Find where the given text appears and provide that cell's center as [x, y] coordinate. 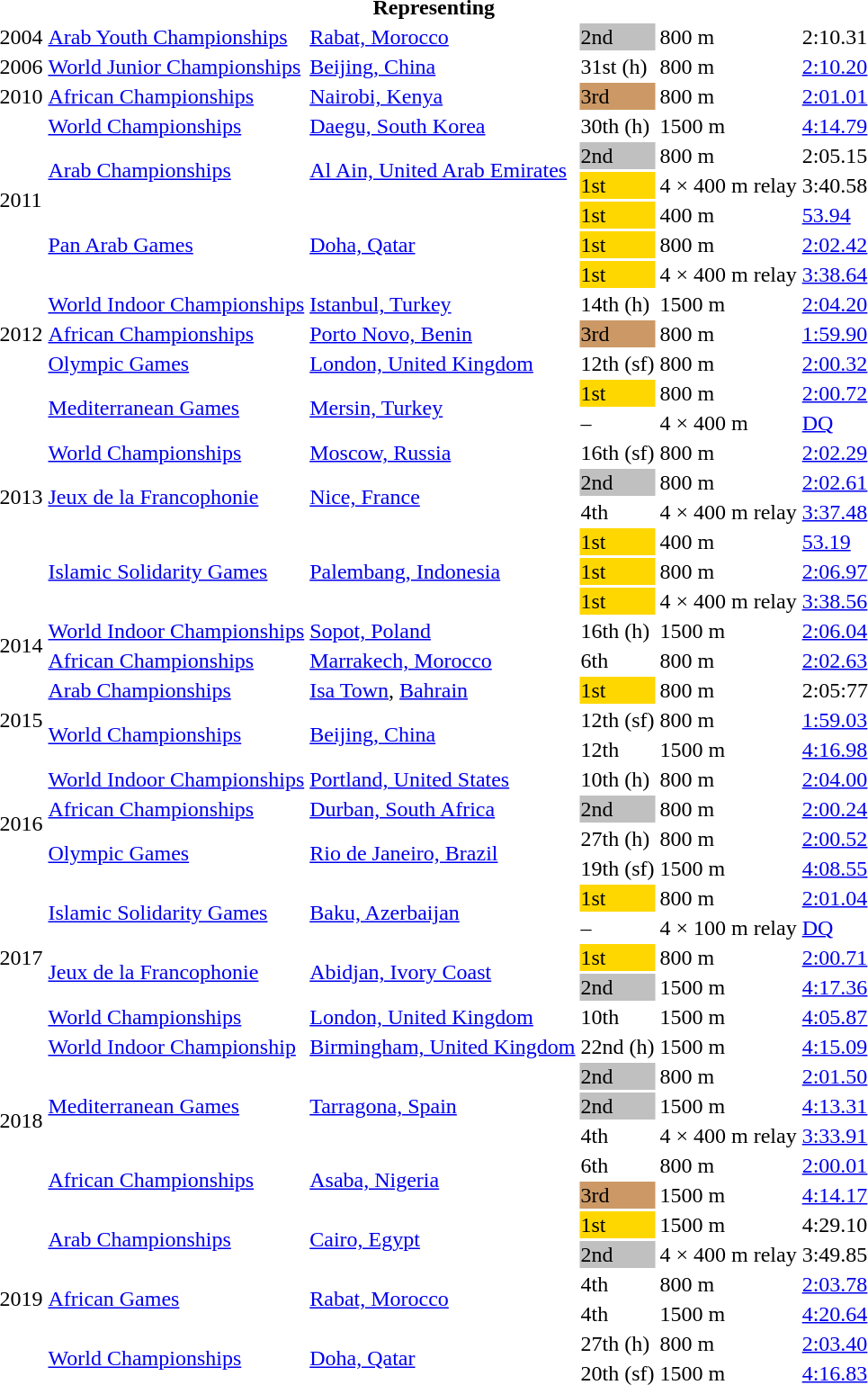
14th (h) [617, 304]
Isa Town, Bahrain [443, 690]
4 × 400 m [729, 423]
19th (sf) [617, 868]
16th (sf) [617, 453]
Tarragona, Spain [443, 1106]
Durban, South Africa [443, 809]
4 × 100 m relay [729, 928]
Palembang, Indonesia [443, 571]
Cairo, Egypt [443, 1240]
World Indoor Championship [176, 1047]
Sopot, Poland [443, 631]
Mersin, Turkey [443, 409]
22nd (h) [617, 1047]
Porto Novo, Benin [443, 334]
World Junior Championships [176, 67]
Daegu, South Korea [443, 126]
Nairobi, Kenya [443, 96]
Arab Youth Championships [176, 37]
Rio de Janeiro, Brazil [443, 853]
Nice, France [443, 497]
Pan Arab Games [176, 245]
31st (h) [617, 67]
Portland, United States [443, 779]
10th [617, 1017]
16th (h) [617, 631]
10th (h) [617, 779]
Birmingham, United Kingdom [443, 1047]
Asaba, Nigeria [443, 1181]
Istanbul, Turkey [443, 304]
African Games [176, 1300]
Moscow, Russia [443, 453]
12th [617, 750]
Abidjan, Ivory Coast [443, 972]
30th (h) [617, 126]
Baku, Azerbaijan [443, 913]
Al Ain, United Arab Emirates [443, 171]
Doha, Qatar [443, 245]
Marrakech, Morocco [443, 661]
